Return the (x, y) coordinate for the center point of the cell that contains the specified text.  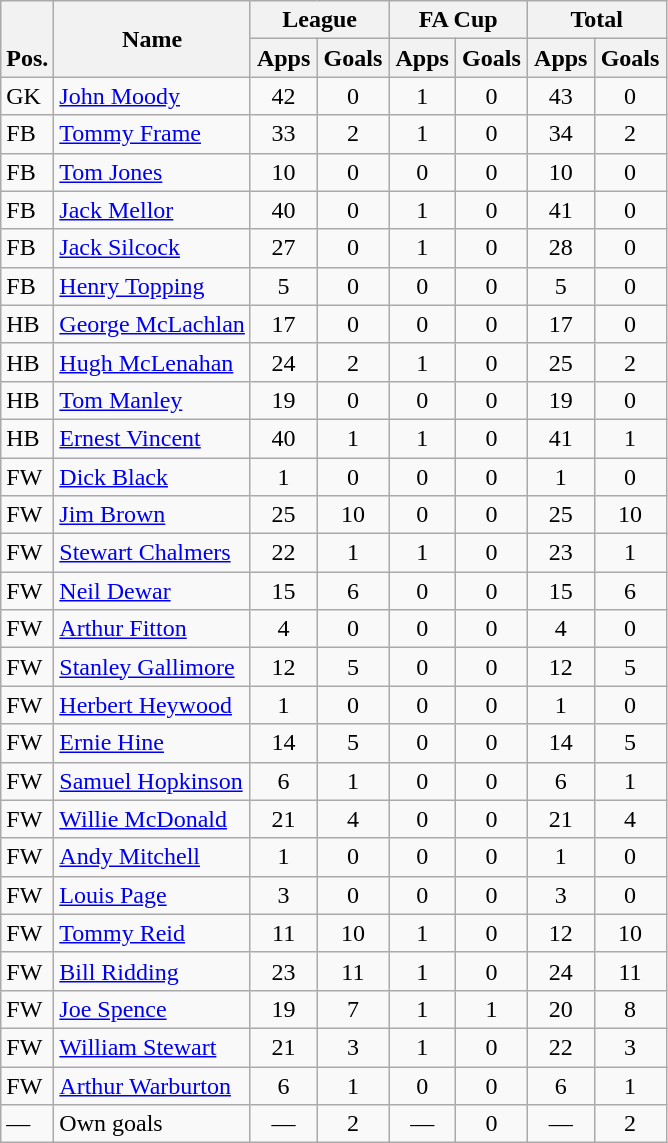
Tom Manley (152, 400)
Name (152, 39)
Jack Mellor (152, 210)
Arthur Fitton (152, 629)
FA Cup (458, 20)
7 (353, 1009)
Jack Silcock (152, 248)
8 (630, 1009)
Jim Brown (152, 515)
Pos. (28, 39)
League (320, 20)
Ernie Hine (152, 743)
Willie McDonald (152, 819)
Arthur Warburton (152, 1085)
Andy Mitchell (152, 857)
Stanley Gallimore (152, 667)
Ernest Vincent (152, 438)
Tommy Reid (152, 933)
Neil Dewar (152, 591)
Joe Spence (152, 1009)
27 (284, 248)
Total (596, 20)
33 (284, 134)
Herbert Heywood (152, 705)
Hugh McLenahan (152, 362)
William Stewart (152, 1047)
43 (560, 96)
Louis Page (152, 895)
Bill Ridding (152, 971)
28 (560, 248)
20 (560, 1009)
John Moody (152, 96)
Henry Topping (152, 286)
Samuel Hopkinson (152, 781)
Dick Black (152, 477)
GK (28, 96)
George McLachlan (152, 324)
Stewart Chalmers (152, 553)
Tom Jones (152, 172)
34 (560, 134)
Own goals (152, 1124)
Tommy Frame (152, 134)
42 (284, 96)
